Pinpoint the cell where the given text exists, returning its (X, Y) midpoint coordinate. 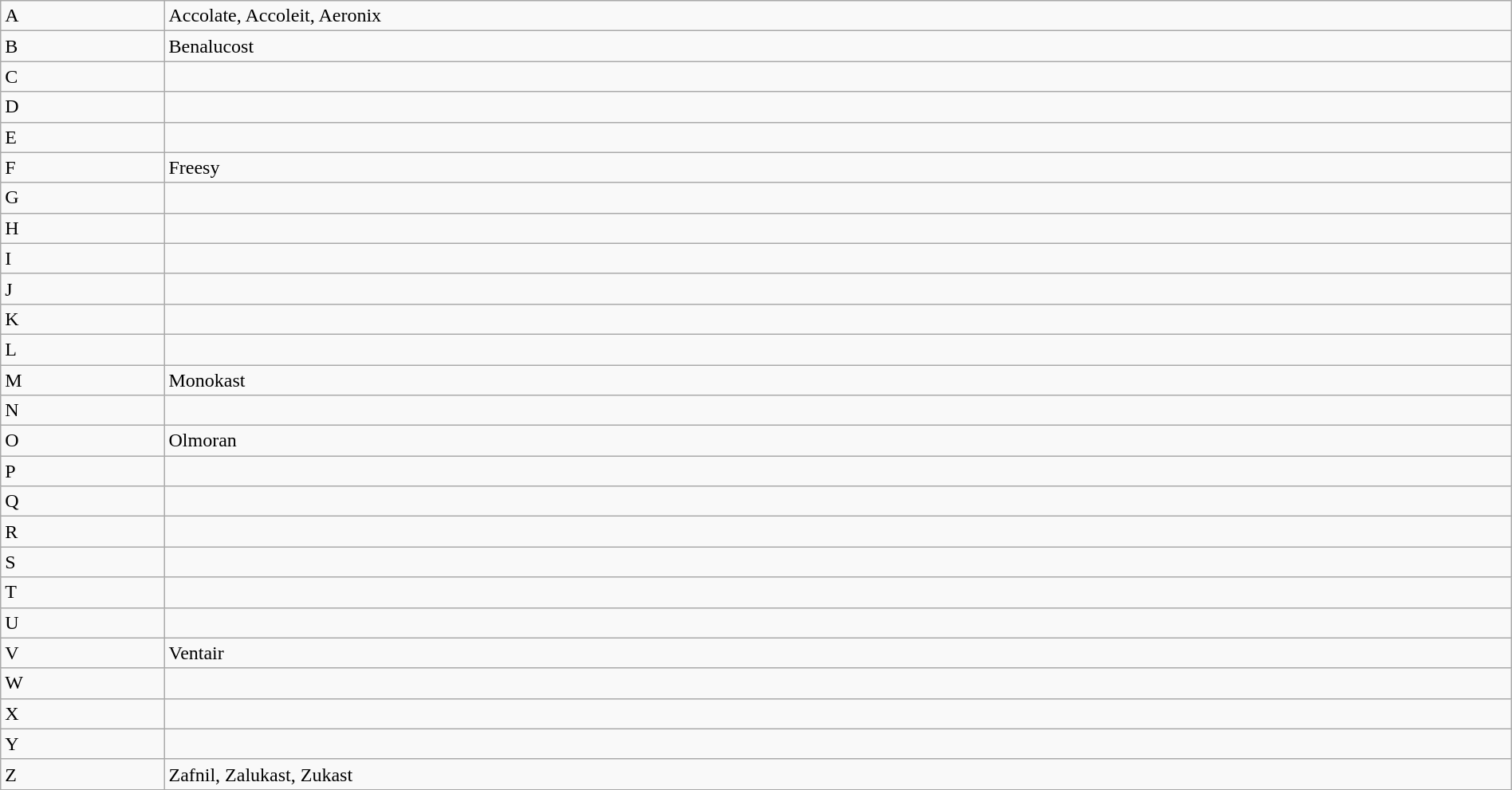
Zafnil, Zalukast, Zukast (837, 774)
X (83, 713)
R (83, 532)
T (83, 592)
G (83, 198)
Benalucost (837, 46)
D (83, 107)
E (83, 137)
L (83, 349)
J (83, 289)
B (83, 46)
Z (83, 774)
Olmoran (837, 441)
N (83, 411)
Accolate, Accoleit, Aeronix (837, 16)
C (83, 77)
V (83, 653)
I (83, 258)
S (83, 562)
Y (83, 744)
K (83, 319)
U (83, 623)
Ventair (837, 653)
A (83, 16)
P (83, 471)
W (83, 683)
H (83, 228)
Freesy (837, 167)
F (83, 167)
Q (83, 501)
M (83, 380)
Monokast (837, 380)
O (83, 441)
